Locate the cell with the specified text and output its [x, y] center coordinate. 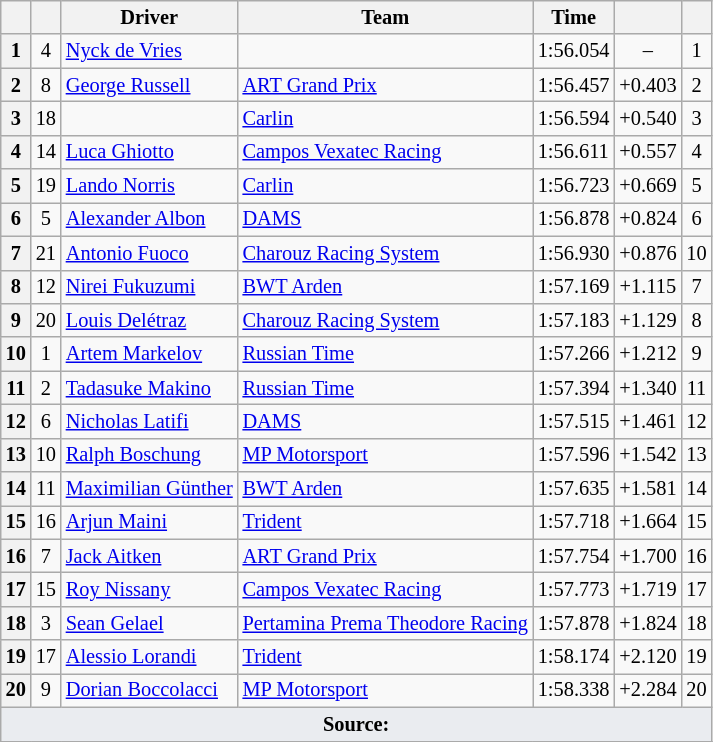
Jack Aitken [150, 556]
Dorian Boccolacci [150, 690]
1:56.930 [574, 253]
+1.700 [648, 556]
+1.212 [648, 354]
Arjun Maini [150, 522]
Team [386, 17]
1:57.754 [574, 556]
Lando Norris [150, 186]
1:57.635 [574, 489]
+0.669 [648, 186]
+1.340 [648, 388]
1:56.594 [574, 118]
+1.719 [648, 589]
1:57.515 [574, 421]
21 [46, 253]
– [648, 51]
1:56.611 [574, 152]
1:57.718 [574, 522]
Luca Ghiotto [150, 152]
1:57.878 [574, 623]
1:57.169 [574, 287]
+1.581 [648, 489]
Ralph Boschung [150, 455]
1:56.457 [574, 85]
1:57.394 [574, 388]
Time [574, 17]
1:57.183 [574, 320]
+1.664 [648, 522]
1:58.174 [574, 657]
Pertamina Prema Theodore Racing [386, 623]
Tadasuke Makino [150, 388]
1:56.878 [574, 219]
1:56.723 [574, 186]
Alessio Lorandi [150, 657]
+2.120 [648, 657]
+0.557 [648, 152]
Nyck de Vries [150, 51]
Artem Markelov [150, 354]
George Russell [150, 85]
Roy Nissany [150, 589]
+0.876 [648, 253]
Louis Delétraz [150, 320]
+0.824 [648, 219]
+2.284 [648, 690]
Antonio Fuoco [150, 253]
Maximilian Günther [150, 489]
1:57.773 [574, 589]
Driver [150, 17]
+1.824 [648, 623]
+1.542 [648, 455]
+0.403 [648, 85]
1:57.596 [574, 455]
Alexander Albon [150, 219]
+0.540 [648, 118]
+1.129 [648, 320]
1:57.266 [574, 354]
+1.115 [648, 287]
Source: [356, 724]
Nicholas Latifi [150, 421]
Nirei Fukuzumi [150, 287]
+1.461 [648, 421]
1:58.338 [574, 690]
1:56.054 [574, 51]
Sean Gelael [150, 623]
